From the cell containing the given text, extract its center point as [X, Y] coordinate. 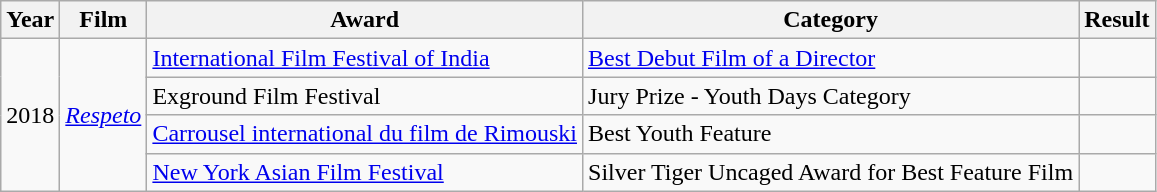
Best Debut Film of a Director [831, 58]
Film [104, 20]
Best Youth Feature [831, 134]
Jury Prize - Youth Days Category [831, 96]
International Film Festival of India [365, 58]
2018 [30, 115]
Award [365, 20]
Category [831, 20]
New York Asian Film Festival [365, 172]
Carrousel international du film de Rimouski [365, 134]
Year [30, 20]
Respeto [104, 115]
Exground Film Festival [365, 96]
Result [1117, 20]
Silver Tiger Uncaged Award for Best Feature Film [831, 172]
